Search for the cell housing the specified text and yield its [x, y] center coordinate. 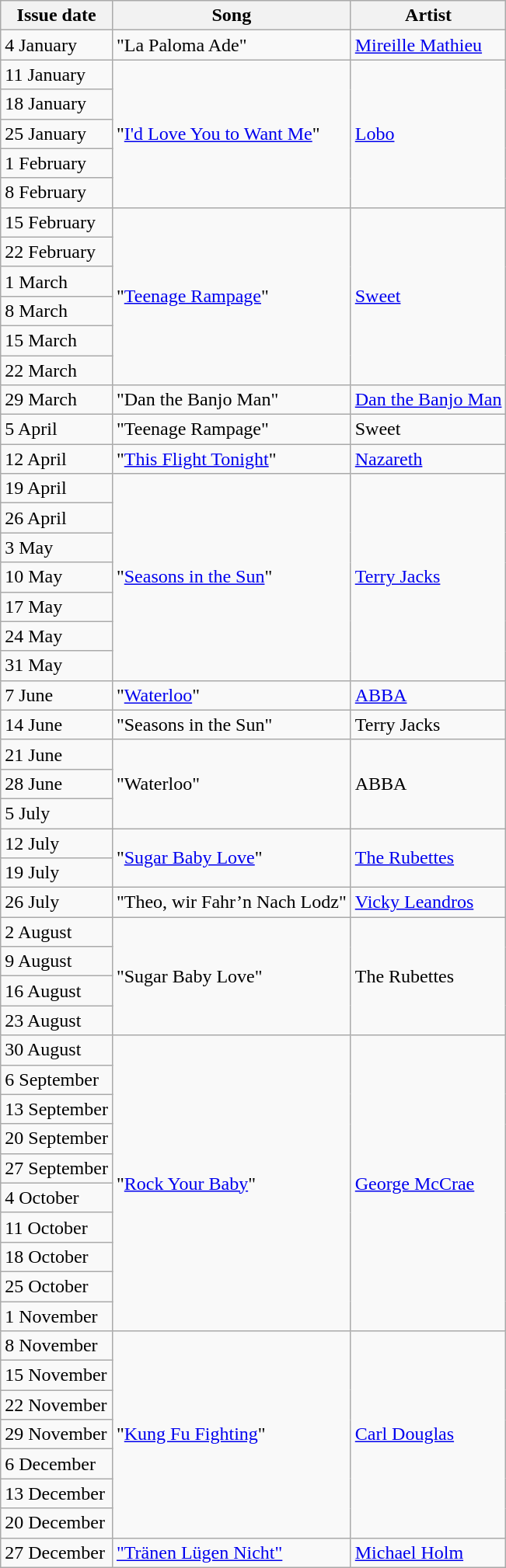
13 December [57, 1493]
29 March [57, 400]
"Theo, wir Fahr’n Nach Lodz" [232, 902]
Michael Holm [428, 1552]
"La Paloma Ade" [232, 45]
18 January [57, 104]
1 February [57, 163]
5 April [57, 429]
27 December [57, 1552]
"I'd Love You to Want Me" [232, 134]
11 October [57, 1227]
8 November [57, 1346]
12 April [57, 459]
1 March [57, 281]
Issue date [57, 16]
Nazareth [428, 459]
Carl Douglas [428, 1434]
"Kung Fu Fighting" [232, 1434]
22 November [57, 1405]
22 March [57, 370]
27 September [57, 1168]
18 October [57, 1257]
4 October [57, 1198]
Vicky Leandros [428, 902]
1 November [57, 1316]
28 June [57, 784]
20 September [57, 1139]
4 January [57, 45]
7 June [57, 695]
13 September [57, 1109]
15 March [57, 340]
George McCrae [428, 1184]
9 August [57, 961]
25 January [57, 134]
6 December [57, 1464]
30 August [57, 1050]
29 November [57, 1434]
19 July [57, 873]
12 July [57, 843]
10 May [57, 577]
Mireille Mathieu [428, 45]
24 May [57, 636]
"Rock Your Baby" [232, 1184]
22 February [57, 252]
8 February [57, 193]
Dan the Banjo Man [428, 400]
16 August [57, 991]
23 August [57, 1020]
3 May [57, 548]
"Tränen Lügen Nicht" [232, 1552]
26 July [57, 902]
31 May [57, 666]
8 March [57, 311]
"This Flight Tonight" [232, 459]
19 April [57, 488]
6 September [57, 1080]
17 May [57, 607]
14 June [57, 725]
25 October [57, 1286]
Artist [428, 16]
15 November [57, 1375]
21 June [57, 754]
26 April [57, 518]
5 July [57, 813]
11 January [57, 75]
15 February [57, 222]
"Dan the Banjo Man" [232, 400]
Song [232, 16]
20 December [57, 1523]
Lobo [428, 134]
2 August [57, 932]
